Determine the (X, Y) coordinate at the center of the cell enclosing the given text.  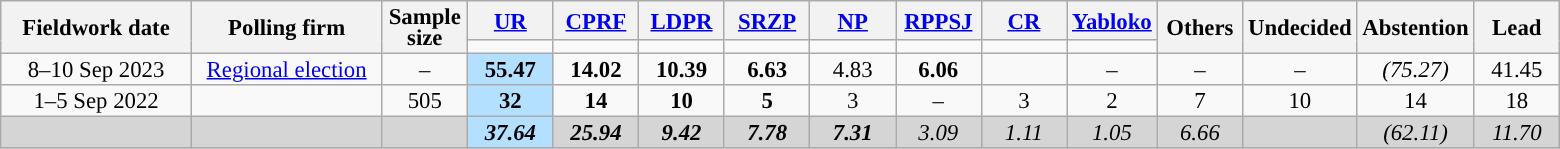
32 (511, 101)
37.64 (511, 133)
(62.11) (1416, 133)
2 (1112, 101)
Yabloko (1112, 20)
LDPR (682, 20)
Fieldwork date (96, 28)
8–10 Sep 2023 (96, 70)
NP (853, 20)
1–5 Sep 2022 (96, 101)
SRZP (767, 20)
10.39 (682, 70)
1.05 (1112, 133)
Samplesize (425, 28)
7.78 (767, 133)
1.11 (1024, 133)
55.47 (511, 70)
41.45 (1517, 70)
6.63 (767, 70)
505 (425, 101)
7.31 (853, 133)
Polling firm (286, 28)
CPRF (596, 20)
5 (767, 101)
11.70 (1517, 133)
9.42 (682, 133)
6.66 (1200, 133)
7 (1200, 101)
Abstention (1416, 28)
Lead (1517, 28)
6.06 (939, 70)
RPPSJ (939, 20)
4.83 (853, 70)
CR (1024, 20)
3.09 (939, 133)
18 (1517, 101)
Others (1200, 28)
(75.27) (1416, 70)
UR (511, 20)
25.94 (596, 133)
Regional election (286, 70)
14.02 (596, 70)
Undecided (1300, 28)
